Determine the [X, Y] coordinate at the center of the cell enclosing the given text.  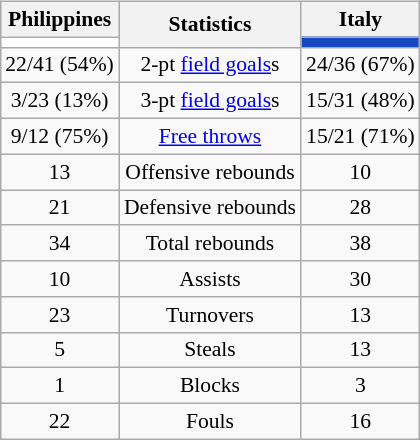
24/36 (67%) [360, 65]
Fouls [210, 421]
Total rebounds [210, 243]
15/31 (48%) [360, 101]
3/23 (13%) [60, 101]
3-pt field goalss [210, 101]
16 [360, 421]
1 [60, 386]
22 [60, 421]
Turnovers [210, 314]
Defensive rebounds [210, 208]
15/21 (71%) [360, 136]
5 [60, 350]
2-pt field goalss [210, 65]
Assists [210, 279]
Italy [360, 19]
9/12 (75%) [60, 136]
21 [60, 208]
Philippines [60, 19]
30 [360, 279]
28 [360, 208]
Free throws [210, 136]
22/41 (54%) [60, 65]
Offensive rebounds [210, 172]
Blocks [210, 386]
23 [60, 314]
Steals [210, 350]
38 [360, 243]
34 [60, 243]
3 [360, 386]
Statistics [210, 24]
